Capture the cell that displays the provided text and extract its [x, y] central coordinate. 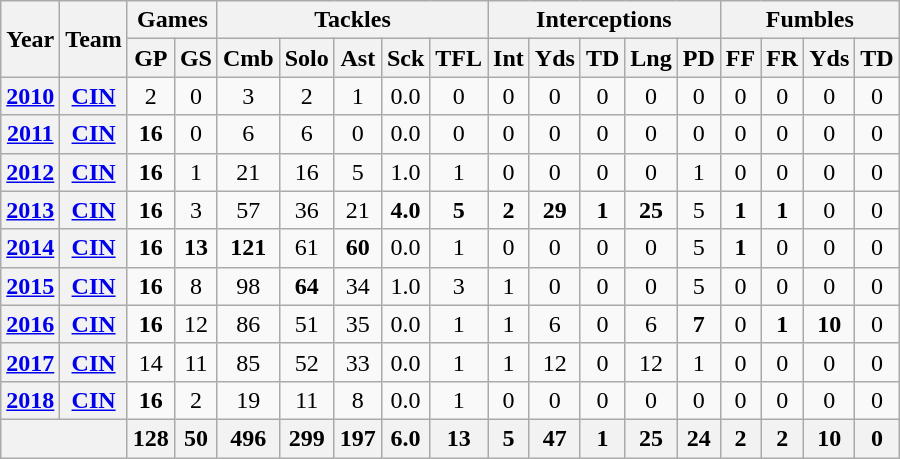
33 [358, 362]
19 [248, 400]
Games [172, 20]
TFL [459, 58]
128 [150, 438]
GS [196, 58]
47 [554, 438]
6.0 [405, 438]
FR [782, 58]
Solo [306, 58]
Int [509, 58]
36 [306, 210]
GP [150, 58]
2013 [30, 210]
Interceptions [604, 20]
Year [30, 39]
PD [698, 58]
2012 [30, 172]
Fumbles [810, 20]
4.0 [405, 210]
52 [306, 362]
14 [150, 362]
496 [248, 438]
61 [306, 248]
51 [306, 324]
34 [358, 286]
2015 [30, 286]
2016 [30, 324]
24 [698, 438]
60 [358, 248]
Team [94, 39]
7 [698, 324]
86 [248, 324]
Tackles [352, 20]
85 [248, 362]
121 [248, 248]
2011 [30, 134]
2014 [30, 248]
98 [248, 286]
299 [306, 438]
2017 [30, 362]
Lng [651, 58]
Cmb [248, 58]
2010 [30, 96]
35 [358, 324]
Sck [405, 58]
197 [358, 438]
FF [740, 58]
64 [306, 286]
Ast [358, 58]
29 [554, 210]
57 [248, 210]
2018 [30, 400]
50 [196, 438]
